Capture the cell that displays the provided text and extract its (x, y) central coordinate. 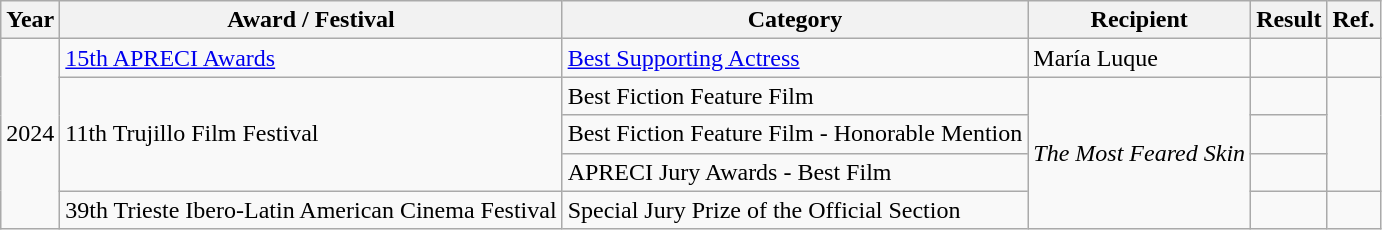
2024 (30, 134)
Year (30, 20)
Recipient (1140, 20)
39th Trieste Ibero-Latin American Cinema Festival (311, 210)
Result (1289, 20)
Special Jury Prize of the Official Section (795, 210)
Best Fiction Feature Film - Honorable Mention (795, 134)
11th Trujillo Film Festival (311, 134)
Best Fiction Feature Film (795, 96)
Ref. (1354, 20)
Best Supporting Actress (795, 58)
Category (795, 20)
15th APRECI Awards (311, 58)
APRECI Jury Awards - Best Film (795, 172)
The Most Feared Skin (1140, 153)
María Luque (1140, 58)
Award / Festival (311, 20)
